For the text-containing cell, return its midpoint in [X, Y] coordinate format. 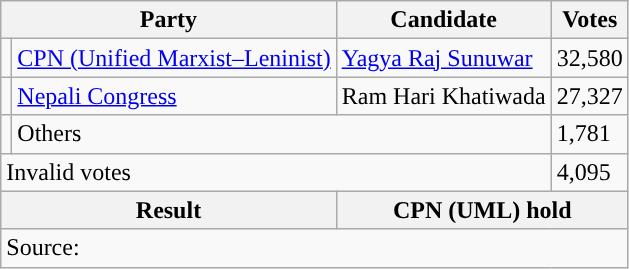
CPN (Unified Marxist–Leninist) [174, 58]
1,781 [590, 134]
Invalid votes [276, 172]
Votes [590, 20]
CPN (UML) hold [482, 210]
Others [282, 134]
Source: [314, 248]
Yagya Raj Sunuwar [444, 58]
Candidate [444, 20]
Party [168, 20]
4,095 [590, 172]
Result [168, 210]
32,580 [590, 58]
Ram Hari Khatiwada [444, 96]
Nepali Congress [174, 96]
27,327 [590, 96]
